Determine the [x, y] coordinate at the center of the cell enclosing the given text.  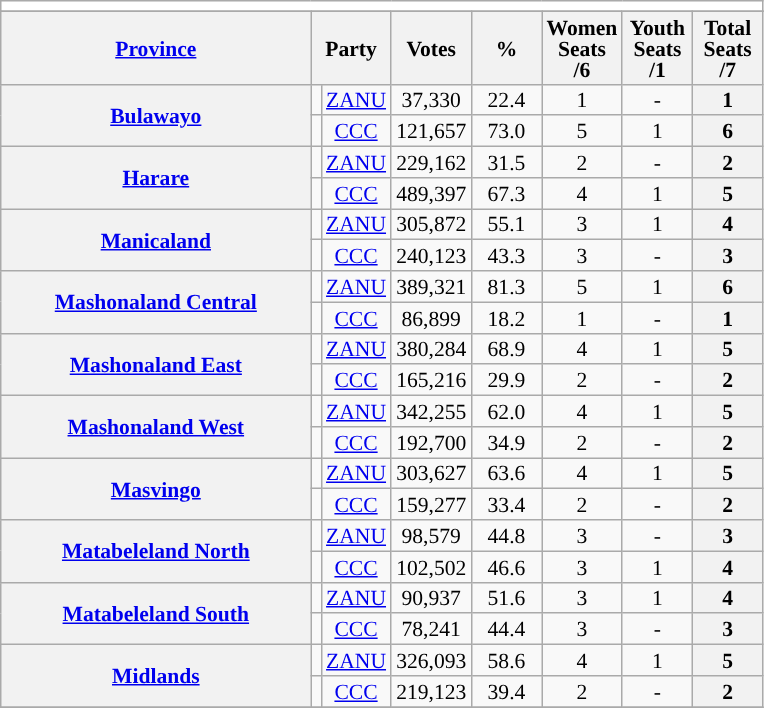
33.4 [506, 504]
51.6 [506, 598]
Mashonaland Central [156, 302]
39.4 [506, 692]
Manicaland [156, 240]
81.3 [506, 286]
Votes [431, 48]
219,123 [431, 692]
Youth Seats/1 [657, 48]
73.0 [506, 132]
121,657 [431, 132]
Midlands [156, 676]
Total Seats/7 [728, 48]
46.6 [506, 566]
159,277 [431, 504]
68.9 [506, 348]
Province [156, 48]
Matabeleland South [156, 613]
102,502 [431, 566]
22.4 [506, 100]
34.9 [506, 442]
326,093 [431, 660]
37,330 [431, 100]
305,872 [431, 224]
90,937 [431, 598]
18.2 [506, 318]
29.9 [506, 380]
31.5 [506, 162]
86,899 [431, 318]
44.4 [506, 630]
192,700 [431, 442]
Party [351, 48]
67.3 [506, 194]
63.6 [506, 474]
44.8 [506, 536]
Harare [156, 178]
Matabeleland North [156, 551]
Bulawayo [156, 115]
62.0 [506, 412]
Mashonaland East [156, 364]
389,321 [431, 286]
% [506, 48]
Masvingo [156, 489]
Women Seats/6 [582, 48]
303,627 [431, 474]
489,397 [431, 194]
342,255 [431, 412]
78,241 [431, 630]
58.6 [506, 660]
55.1 [506, 224]
229,162 [431, 162]
240,123 [431, 256]
98,579 [431, 536]
Mashonaland West [156, 427]
165,216 [431, 380]
380,284 [431, 348]
43.3 [506, 256]
